Search for the cell housing the specified text and yield its (x, y) center coordinate. 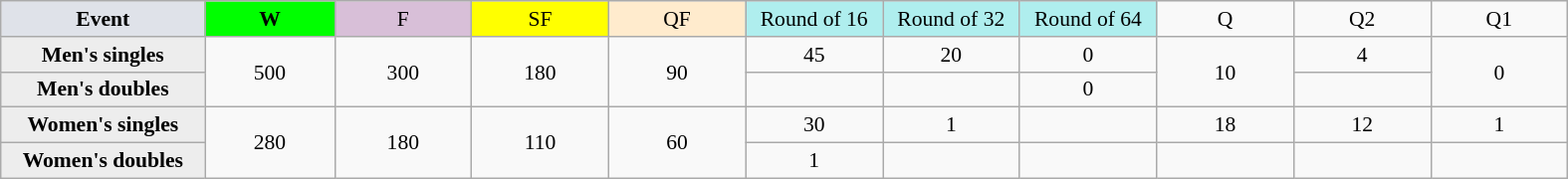
90 (677, 72)
18 (1226, 125)
SF (541, 19)
300 (403, 72)
60 (677, 143)
F (403, 19)
45 (814, 55)
Women's singles (104, 125)
QF (677, 19)
Q2 (1362, 19)
20 (951, 55)
Round of 64 (1088, 19)
Men's doubles (104, 89)
Round of 16 (814, 19)
Q1 (1499, 19)
Men's singles (104, 55)
500 (270, 72)
Event (104, 19)
Round of 32 (951, 19)
30 (814, 125)
280 (270, 143)
12 (1362, 125)
Women's doubles (104, 161)
4 (1362, 55)
W (270, 19)
110 (541, 143)
10 (1226, 72)
Q (1226, 19)
